Return (X, Y) of the center of cell containing provided text 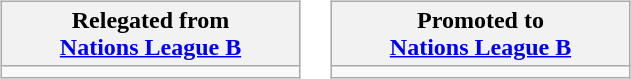
Promoted toNations League B (480, 34)
Relegated fromNations League B (150, 34)
